From the cell containing the given text, extract its center point as [X, Y] coordinate. 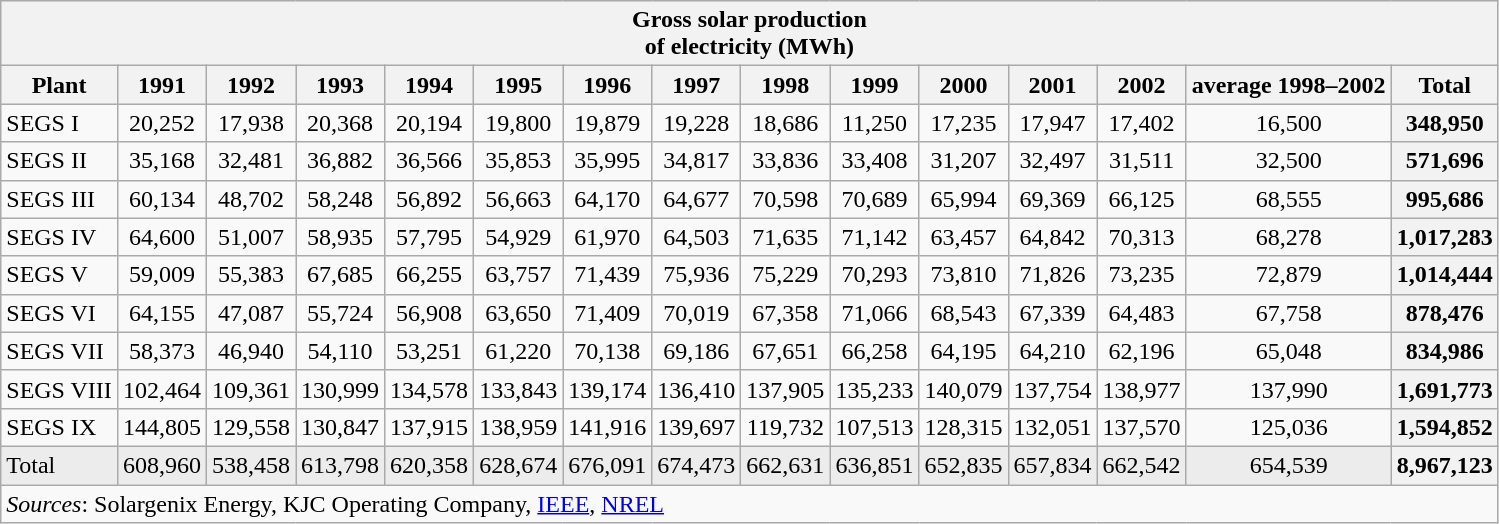
20,194 [430, 123]
19,879 [608, 123]
Plant [60, 85]
133,843 [518, 389]
538,458 [250, 465]
SEGS V [60, 275]
64,195 [964, 351]
19,228 [696, 123]
11,250 [874, 123]
35,168 [162, 161]
66,258 [874, 351]
65,048 [1288, 351]
75,229 [786, 275]
57,795 [430, 237]
130,999 [340, 389]
129,558 [250, 427]
64,170 [608, 199]
64,155 [162, 313]
72,879 [1288, 275]
628,674 [518, 465]
2002 [1142, 85]
70,293 [874, 275]
109,361 [250, 389]
73,810 [964, 275]
662,631 [786, 465]
71,142 [874, 237]
35,995 [608, 161]
66,255 [430, 275]
70,313 [1142, 237]
17,235 [964, 123]
70,689 [874, 199]
SEGS VI [60, 313]
134,578 [430, 389]
63,757 [518, 275]
55,383 [250, 275]
67,358 [786, 313]
51,007 [250, 237]
73,235 [1142, 275]
56,908 [430, 313]
64,677 [696, 199]
613,798 [340, 465]
125,036 [1288, 427]
SEGS I [60, 123]
138,959 [518, 427]
33,408 [874, 161]
2001 [1052, 85]
67,651 [786, 351]
119,732 [786, 427]
1998 [786, 85]
130,847 [340, 427]
662,542 [1142, 465]
32,481 [250, 161]
652,835 [964, 465]
1993 [340, 85]
674,473 [696, 465]
31,511 [1142, 161]
55,724 [340, 313]
878,476 [1444, 313]
137,905 [786, 389]
1,691,773 [1444, 389]
65,994 [964, 199]
31,207 [964, 161]
average 1998–2002 [1288, 85]
Gross solar production of electricity (MWh) [750, 34]
33,836 [786, 161]
71,439 [608, 275]
34,817 [696, 161]
608,960 [162, 465]
571,696 [1444, 161]
60,134 [162, 199]
61,220 [518, 351]
657,834 [1052, 465]
102,464 [162, 389]
135,233 [874, 389]
19,800 [518, 123]
8,967,123 [1444, 465]
53,251 [430, 351]
46,940 [250, 351]
68,278 [1288, 237]
1,017,283 [1444, 237]
20,368 [340, 123]
136,410 [696, 389]
71,409 [608, 313]
348,950 [1444, 123]
1,594,852 [1444, 427]
995,686 [1444, 199]
139,174 [608, 389]
1997 [696, 85]
1994 [430, 85]
SEGS VIII [60, 389]
138,977 [1142, 389]
58,248 [340, 199]
71,066 [874, 313]
64,210 [1052, 351]
70,019 [696, 313]
17,402 [1142, 123]
68,543 [964, 313]
SEGS III [60, 199]
140,079 [964, 389]
62,196 [1142, 351]
32,497 [1052, 161]
67,339 [1052, 313]
47,087 [250, 313]
75,936 [696, 275]
70,598 [786, 199]
59,009 [162, 275]
64,483 [1142, 313]
36,882 [340, 161]
58,373 [162, 351]
132,051 [1052, 427]
620,358 [430, 465]
48,702 [250, 199]
1,014,444 [1444, 275]
69,369 [1052, 199]
71,826 [1052, 275]
35,853 [518, 161]
54,110 [340, 351]
137,990 [1288, 389]
54,929 [518, 237]
63,650 [518, 313]
20,252 [162, 123]
137,570 [1142, 427]
636,851 [874, 465]
16,500 [1288, 123]
137,754 [1052, 389]
70,138 [608, 351]
17,947 [1052, 123]
17,938 [250, 123]
2000 [964, 85]
67,758 [1288, 313]
1992 [250, 85]
64,600 [162, 237]
67,685 [340, 275]
56,663 [518, 199]
SEGS II [60, 161]
SEGS VII [60, 351]
66,125 [1142, 199]
1996 [608, 85]
69,186 [696, 351]
71,635 [786, 237]
61,970 [608, 237]
834,986 [1444, 351]
56,892 [430, 199]
1995 [518, 85]
32,500 [1288, 161]
128,315 [964, 427]
144,805 [162, 427]
1991 [162, 85]
137,915 [430, 427]
1999 [874, 85]
SEGS IX [60, 427]
141,916 [608, 427]
58,935 [340, 237]
36,566 [430, 161]
676,091 [608, 465]
SEGS IV [60, 237]
64,842 [1052, 237]
654,539 [1288, 465]
107,513 [874, 427]
139,697 [696, 427]
68,555 [1288, 199]
64,503 [696, 237]
Sources: Solargenix Energy, KJC Operating Company, IEEE, NREL [750, 503]
63,457 [964, 237]
18,686 [786, 123]
